From the cell containing the given text, extract its center point as [x, y] coordinate. 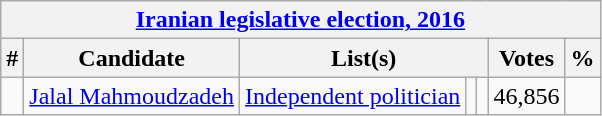
Votes [526, 58]
Candidate [132, 58]
% [582, 58]
Iranian legislative election, 2016 [300, 20]
Independent politician [352, 96]
46,856 [526, 96]
List(s) [363, 58]
Jalal Mahmoudzadeh [132, 96]
# [12, 58]
